Determine the [x, y] coordinate at the center of the cell enclosing the given text.  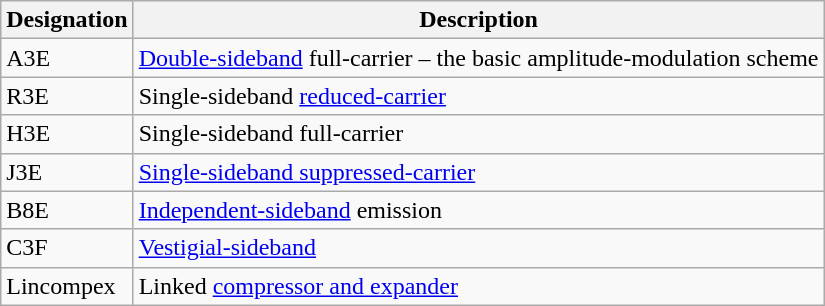
Single-sideband reduced-carrier [478, 96]
B8E [67, 210]
H3E [67, 134]
Independent-sideband emission [478, 210]
C3F [67, 248]
Vestigial-sideband [478, 248]
Description [478, 20]
Single-sideband full-carrier [478, 134]
Single-sideband suppressed-carrier [478, 172]
Linked compressor and expander [478, 286]
R3E [67, 96]
J3E [67, 172]
Double-sideband full-carrier – the basic amplitude-modulation scheme [478, 58]
Designation [67, 20]
Lincompex [67, 286]
A3E [67, 58]
